Detect which cell encompasses the target text, then output its (x, y) center coordinate. 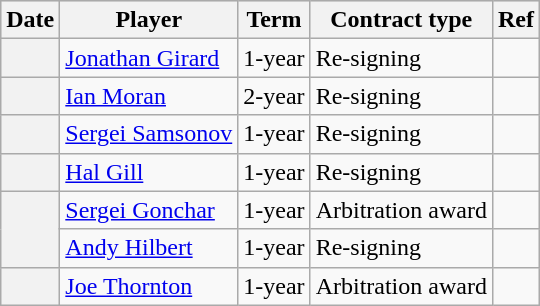
Sergei Samsonov (149, 134)
Ref (516, 20)
Contract type (401, 20)
Andy Hilbert (149, 248)
Hal Gill (149, 172)
Term (274, 20)
2-year (274, 96)
Ian Moran (149, 96)
Date (30, 20)
Jonathan Girard (149, 58)
Player (149, 20)
Joe Thornton (149, 286)
Sergei Gonchar (149, 210)
